Extract the (X, Y) coordinate from the center of the cell holding the provided text.  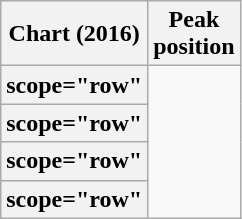
Chart (2016) (74, 34)
Peakposition (194, 34)
